Locate the cell with the specified text and output its (x, y) center coordinate. 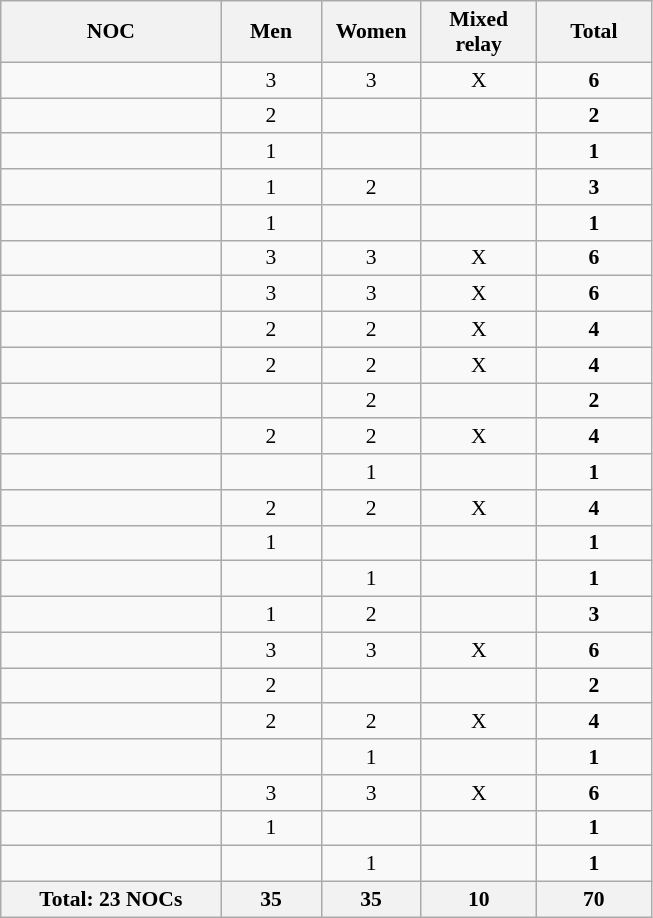
10 (478, 900)
Women (371, 32)
NOC (111, 32)
Total (594, 32)
Men (271, 32)
Total: 23 NOCs (111, 900)
70 (594, 900)
Mixed relay (478, 32)
